Return the [X, Y] coordinate for the center point of the cell that contains the specified text.  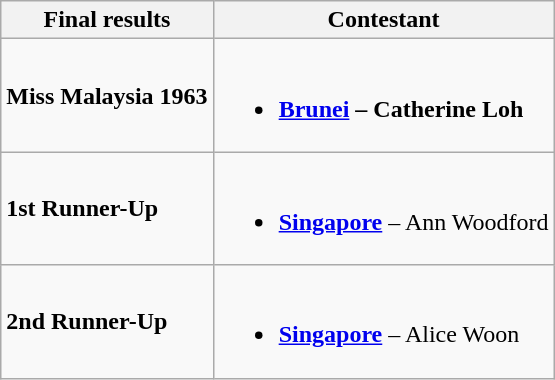
2nd Runner-Up [107, 322]
Singapore – Alice Woon [384, 322]
1st Runner-Up [107, 208]
Final results [107, 20]
Brunei – Catherine Loh [384, 96]
Contestant [384, 20]
Miss Malaysia 1963 [107, 96]
Singapore – Ann Woodford [384, 208]
